For the text-containing cell, return its midpoint in (x, y) coordinate format. 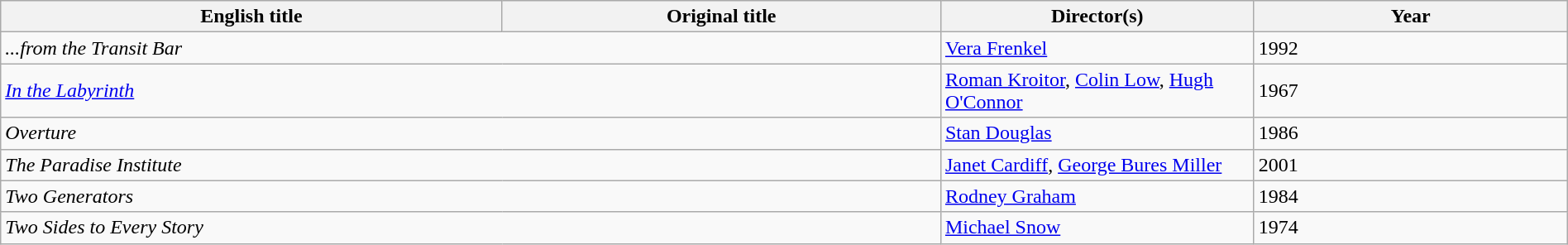
1984 (1411, 196)
Two Sides to Every Story (471, 228)
2001 (1411, 165)
The Paradise Institute (471, 165)
Rodney Graham (1097, 196)
Two Generators (471, 196)
1967 (1411, 91)
Michael Snow (1097, 228)
Original title (721, 17)
Roman Kroitor, Colin Low, Hugh O'Connor (1097, 91)
Overture (471, 133)
1974 (1411, 228)
...from the Transit Bar (471, 48)
1986 (1411, 133)
English title (251, 17)
1992 (1411, 48)
Stan Douglas (1097, 133)
Janet Cardiff, George Bures Miller (1097, 165)
Director(s) (1097, 17)
Year (1411, 17)
Vera Frenkel (1097, 48)
In the Labyrinth (471, 91)
